Find where the given text appears and provide that cell's center as (x, y) coordinate. 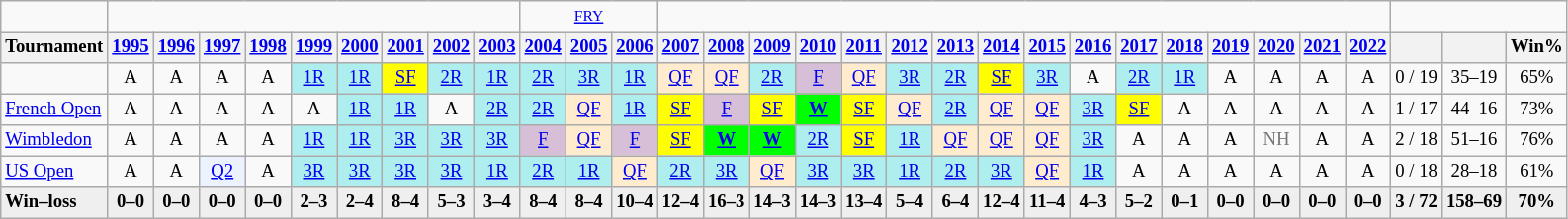
4–3 (1092, 203)
2002 (451, 47)
2009 (772, 47)
158–69 (1473, 203)
French Open (54, 110)
Win–loss (54, 203)
2008 (726, 47)
2–4 (360, 203)
5–3 (451, 203)
2014 (1002, 47)
0 / 18 (1417, 172)
76% (1536, 140)
2019 (1230, 47)
Q2 (222, 172)
2 / 18 (1417, 140)
51–16 (1473, 140)
2011 (864, 47)
2022 (1367, 47)
2006 (635, 47)
2018 (1184, 47)
3–4 (497, 203)
2004 (543, 47)
1 / 17 (1417, 110)
3 / 72 (1417, 203)
2005 (588, 47)
2001 (405, 47)
2021 (1322, 47)
13–4 (864, 203)
6–4 (955, 203)
0–1 (1184, 203)
US Open (54, 172)
2020 (1276, 47)
2010 (818, 47)
1998 (268, 47)
Wimbledon (54, 140)
2000 (360, 47)
1999 (313, 47)
2015 (1047, 47)
1995 (131, 47)
1997 (222, 47)
5–2 (1139, 203)
2007 (680, 47)
35–19 (1473, 79)
1996 (176, 47)
FRY (589, 16)
2017 (1139, 47)
61% (1536, 172)
0 / 19 (1417, 79)
5–4 (910, 203)
28–18 (1473, 172)
11–4 (1047, 203)
2003 (497, 47)
73% (1536, 110)
10–4 (635, 203)
70% (1536, 203)
NH (1276, 140)
16–3 (726, 203)
65% (1536, 79)
2–3 (313, 203)
Win% (1536, 47)
2012 (910, 47)
2016 (1092, 47)
Tournament (54, 47)
44–16 (1473, 110)
2013 (955, 47)
